Search for the cell housing the specified text and yield its (x, y) center coordinate. 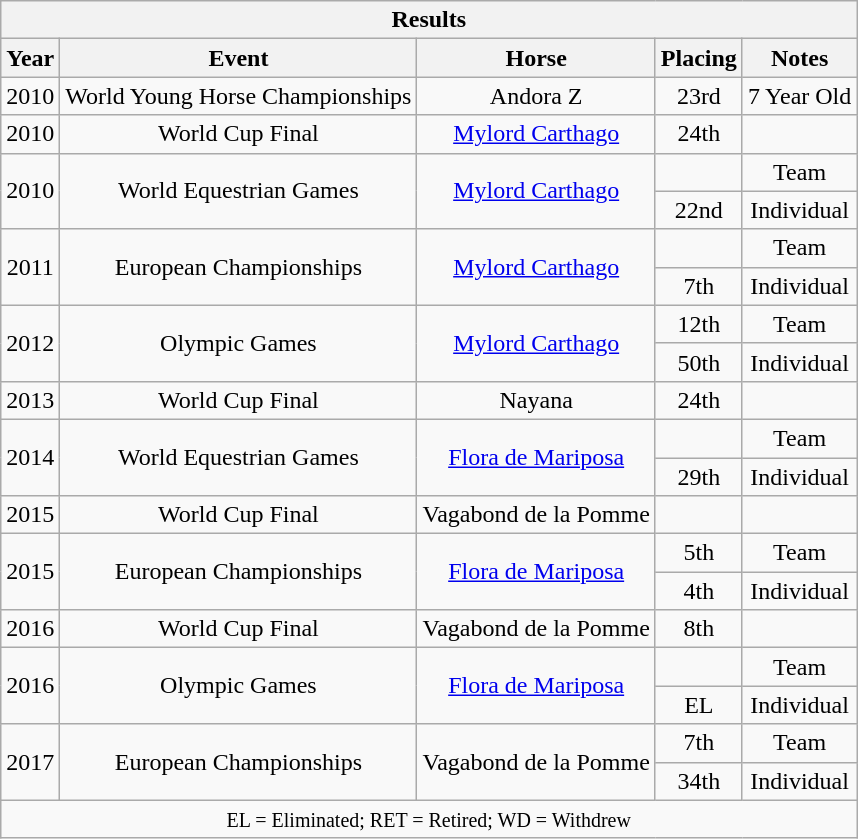
23rd (698, 96)
29th (698, 477)
2012 (30, 343)
12th (698, 324)
Andora Z (536, 96)
EL (698, 705)
8th (698, 629)
Year (30, 58)
2011 (30, 267)
Nayana (536, 400)
EL = Eliminated; RET = Retired; WD = Withdrew (429, 819)
5th (698, 553)
7 Year Old (799, 96)
50th (698, 362)
34th (698, 781)
World Young Horse Championships (238, 96)
2013 (30, 400)
4th (698, 591)
Notes (799, 58)
Placing (698, 58)
22nd (698, 210)
2014 (30, 457)
Results (429, 20)
Horse (536, 58)
2017 (30, 762)
Event (238, 58)
